Identify which cell holds the provided text, then report its [X, Y] central coordinate. 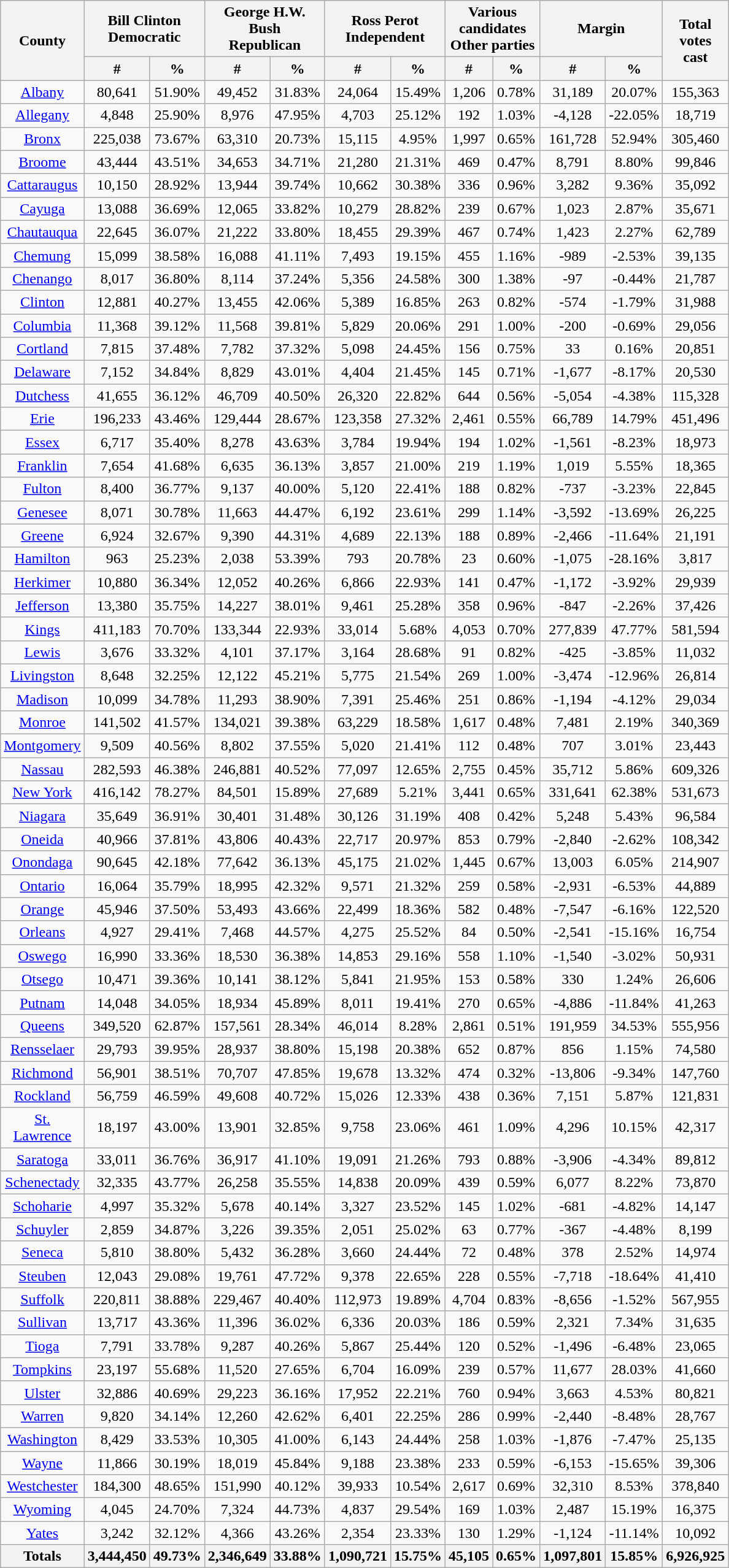
2,487 [573, 1510]
259 [469, 886]
4,053 [469, 629]
2,617 [469, 1486]
30.19% [177, 1463]
331,641 [573, 793]
38.88% [177, 1299]
-7,547 [573, 909]
299 [469, 512]
5,120 [357, 489]
-2,440 [573, 1416]
-28.16% [634, 559]
Suffolk [42, 1299]
25.46% [417, 699]
229,467 [237, 1299]
Richmond [42, 1073]
-989 [573, 255]
2.19% [634, 723]
1,206 [469, 92]
2.52% [634, 1253]
5,098 [357, 349]
2,461 [469, 419]
41.10% [297, 1159]
13,944 [237, 185]
438 [469, 1096]
6,143 [357, 1439]
0.94% [517, 1393]
196,233 [117, 419]
36.28% [297, 1253]
33 [573, 349]
Nassau [42, 769]
37.24% [297, 279]
0.51% [517, 1026]
4,997 [117, 1206]
30,126 [357, 816]
38.58% [177, 255]
56,759 [117, 1096]
0.86% [517, 699]
41.68% [177, 466]
5,432 [237, 1253]
8,976 [237, 115]
9,571 [357, 886]
3,441 [469, 793]
1,617 [469, 723]
186 [469, 1323]
35,671 [696, 209]
28.34% [297, 1026]
-3,474 [573, 675]
Franklin [42, 466]
25.90% [177, 115]
Lewis [42, 652]
74,580 [696, 1049]
-200 [573, 326]
-1.79% [634, 302]
20.09% [417, 1183]
-4,128 [573, 115]
32,310 [573, 1486]
43.51% [177, 162]
-2.26% [634, 605]
9,820 [117, 1416]
169 [469, 1510]
9,509 [117, 746]
Fulton [42, 489]
77,642 [237, 863]
Bronx [42, 139]
70.70% [177, 629]
22,717 [357, 839]
7,791 [117, 1346]
469 [469, 162]
0.74% [517, 232]
Chenango [42, 279]
-2,931 [573, 886]
Otsego [42, 979]
15.85% [634, 1556]
11,568 [237, 326]
0.88% [517, 1159]
49.73% [177, 1556]
34,653 [237, 162]
2,346,649 [237, 1556]
233 [469, 1463]
Bill ClintonDemocratic [144, 29]
33,011 [117, 1159]
16,754 [696, 932]
8,429 [117, 1439]
34.78% [177, 699]
21.32% [417, 886]
Livingston [42, 675]
0.36% [517, 1096]
7,654 [117, 466]
18,530 [237, 956]
-13.69% [634, 512]
3,164 [357, 652]
32.67% [177, 536]
36.91% [177, 816]
40.50% [297, 396]
33.32% [177, 652]
155,363 [696, 92]
18.58% [417, 723]
8,011 [357, 1002]
78.27% [177, 793]
13,380 [117, 605]
Washington [42, 1439]
3,282 [573, 185]
130 [469, 1533]
9.36% [634, 185]
35.32% [177, 1206]
7.34% [634, 1323]
644 [469, 396]
43.66% [297, 909]
80,641 [117, 92]
340,369 [696, 723]
Schenectady [42, 1183]
11,368 [117, 326]
-9.34% [634, 1073]
-3,592 [573, 512]
34.87% [177, 1229]
24.58% [417, 279]
31,635 [696, 1323]
36.02% [297, 1323]
1,097,801 [573, 1556]
20.73% [297, 139]
8,114 [237, 279]
6,401 [357, 1416]
Rensselaer [42, 1049]
3,784 [357, 442]
7,493 [357, 255]
11,293 [237, 699]
47.85% [297, 1073]
10,880 [117, 582]
-2,840 [573, 839]
-1,540 [573, 956]
44.47% [297, 512]
22,845 [696, 489]
32.85% [297, 1128]
20,851 [696, 349]
Clinton [42, 302]
23,443 [696, 746]
Ross PerotIndependent [385, 29]
41,263 [696, 1002]
567,955 [696, 1299]
0.77% [517, 1229]
3,327 [357, 1206]
37.48% [177, 349]
123,358 [357, 419]
Oneida [42, 839]
2,861 [469, 1026]
15.75% [417, 1556]
6,866 [357, 582]
Genesee [42, 512]
0.69% [517, 1486]
19,678 [357, 1073]
43.77% [177, 1183]
853 [469, 839]
5,829 [357, 326]
40,966 [117, 839]
-4.34% [634, 1159]
26,258 [237, 1183]
33,014 [357, 629]
4,275 [357, 932]
652 [469, 1049]
40.27% [177, 302]
0.99% [517, 1416]
1,445 [469, 863]
22,645 [117, 232]
7,324 [237, 1510]
New York [42, 793]
305,460 [696, 139]
Totals [42, 1556]
32.12% [177, 1533]
-1,677 [573, 372]
5.21% [417, 793]
89,812 [696, 1159]
3,817 [696, 559]
-7,718 [573, 1276]
18,934 [237, 1002]
184,300 [117, 1486]
14,853 [357, 956]
4,101 [237, 652]
18,455 [357, 232]
5,389 [357, 302]
2,354 [357, 1533]
760 [469, 1393]
26,606 [696, 979]
9,758 [357, 1128]
451,496 [696, 419]
4,296 [573, 1128]
43.46% [177, 419]
269 [469, 675]
-8.17% [634, 372]
4,689 [357, 536]
5,841 [357, 979]
30,401 [237, 816]
18,365 [696, 466]
37.81% [177, 839]
6,077 [573, 1183]
63,229 [357, 723]
129,444 [237, 419]
156 [469, 349]
15.89% [297, 793]
42,317 [696, 1128]
16.85% [417, 302]
291 [469, 326]
112 [469, 746]
-8.23% [634, 442]
44.31% [297, 536]
-15.65% [634, 1463]
7,815 [117, 349]
Greene [42, 536]
5,678 [237, 1206]
40.14% [297, 1206]
66,789 [573, 419]
12,122 [237, 675]
20.38% [417, 1049]
31.48% [297, 816]
10,662 [357, 185]
-2.53% [634, 255]
24.70% [177, 1510]
5,356 [357, 279]
Dutchess [42, 396]
43.26% [297, 1533]
42.62% [297, 1416]
153 [469, 979]
28,937 [237, 1049]
1,423 [573, 232]
41,410 [696, 1276]
108,342 [696, 839]
County [42, 40]
18.36% [417, 909]
20.06% [417, 326]
Madison [42, 699]
7,468 [237, 932]
0.60% [517, 559]
147,760 [696, 1073]
25.12% [417, 115]
25.23% [177, 559]
-15.16% [634, 932]
Essex [42, 442]
Schuyler [42, 1229]
Wayne [42, 1463]
-3.85% [634, 652]
856 [573, 1049]
10.54% [417, 1486]
96,584 [696, 816]
8,791 [573, 162]
39.12% [177, 326]
-1,194 [573, 699]
8,278 [237, 442]
41,655 [117, 396]
39,933 [357, 1486]
51.90% [177, 92]
18,995 [237, 886]
37.32% [297, 349]
192 [469, 115]
11,396 [237, 1323]
36.12% [177, 396]
Herkimer [42, 582]
44.73% [297, 1510]
49,608 [237, 1096]
53.39% [297, 559]
5,867 [357, 1346]
3.01% [634, 746]
14,048 [117, 1002]
21.31% [417, 162]
151,990 [237, 1486]
582 [469, 909]
0.42% [517, 816]
28.82% [417, 209]
6.05% [634, 863]
9,287 [237, 1346]
15,198 [357, 1049]
21.41% [417, 746]
34.84% [177, 372]
21.45% [417, 372]
35.79% [177, 886]
5.55% [634, 466]
4,366 [237, 1533]
8,400 [117, 489]
6,192 [357, 512]
41.11% [297, 255]
Cattaraugus [42, 185]
-681 [573, 1206]
12,043 [117, 1276]
-6,153 [573, 1463]
33.36% [177, 956]
80,821 [696, 1393]
49,452 [237, 92]
270 [469, 1002]
7,391 [357, 699]
38.90% [297, 699]
11,677 [573, 1369]
42.32% [297, 886]
-11.84% [634, 1002]
35,092 [696, 185]
Yates [42, 1533]
77,097 [357, 769]
-13,806 [573, 1073]
220,811 [117, 1299]
531,673 [696, 793]
474 [469, 1073]
439 [469, 1183]
0.83% [517, 1299]
34.05% [177, 1002]
358 [469, 605]
141,502 [117, 723]
41,660 [696, 1369]
Ulster [42, 1393]
34.14% [177, 1416]
27.32% [417, 419]
416,142 [117, 793]
23.52% [417, 1206]
4,703 [357, 115]
0.45% [517, 769]
Westchester [42, 1486]
10,305 [237, 1439]
8,017 [117, 279]
455 [469, 255]
8,199 [696, 1229]
263 [469, 302]
18,019 [237, 1463]
16,064 [117, 886]
0.78% [517, 92]
-6.53% [634, 886]
47.95% [297, 115]
46.59% [177, 1096]
43.01% [297, 372]
-1,876 [573, 1439]
36.80% [177, 279]
19.15% [417, 255]
23,197 [117, 1369]
37.17% [297, 652]
21.26% [417, 1159]
-847 [573, 605]
133,344 [237, 629]
141 [469, 582]
28.67% [297, 419]
-8,656 [573, 1299]
5.87% [634, 1096]
37,426 [696, 605]
10,150 [117, 185]
609,326 [696, 769]
35.75% [177, 605]
36.76% [177, 1159]
13.32% [417, 1073]
12,260 [237, 1416]
29.08% [177, 1276]
31,189 [573, 92]
31.19% [417, 816]
13,901 [237, 1128]
Various candidatesOther parties [493, 29]
378 [573, 1253]
11,032 [696, 652]
19,091 [357, 1159]
84 [469, 932]
246,881 [237, 769]
24.45% [417, 349]
10,099 [117, 699]
George H.W. BushRepublican [264, 29]
555,956 [696, 1026]
157,561 [237, 1026]
-18.64% [634, 1276]
22.82% [417, 396]
112,973 [357, 1299]
43.00% [177, 1128]
2,755 [469, 769]
1.14% [517, 512]
42.18% [177, 863]
20.97% [417, 839]
0.16% [634, 349]
43,806 [237, 839]
35.40% [177, 442]
30.38% [417, 185]
25.44% [417, 1346]
251 [469, 699]
0.71% [517, 372]
1.19% [517, 466]
40.69% [177, 1393]
-7.47% [634, 1439]
Ontario [42, 886]
14,974 [696, 1253]
-0.69% [634, 326]
-4.38% [634, 396]
6,717 [117, 442]
22.21% [417, 1393]
115,328 [696, 396]
73.67% [177, 139]
-3.23% [634, 489]
Cayuga [42, 209]
Jefferson [42, 605]
23 [469, 559]
-8.48% [634, 1416]
8.80% [634, 162]
1.29% [517, 1533]
50,931 [696, 956]
Tompkins [42, 1369]
13,088 [117, 209]
134,021 [237, 723]
22.25% [417, 1416]
20.07% [634, 92]
33.53% [177, 1439]
37.50% [177, 909]
90,645 [117, 863]
35,712 [573, 769]
225,038 [117, 139]
3,676 [117, 652]
4,848 [117, 115]
-2,541 [573, 932]
21,222 [237, 232]
8.53% [634, 1486]
29,939 [696, 582]
-6.48% [634, 1346]
-4,886 [573, 1002]
47.77% [634, 629]
9,461 [357, 605]
9,378 [357, 1276]
8.22% [634, 1183]
-6.16% [634, 909]
707 [573, 746]
19.89% [417, 1299]
11,520 [237, 1369]
Schoharie [42, 1206]
-2.62% [634, 839]
45,175 [357, 863]
84,501 [237, 793]
26,814 [696, 675]
12,052 [237, 582]
-12.96% [634, 675]
40.56% [177, 746]
23.61% [417, 512]
378,840 [696, 1486]
21,787 [696, 279]
8,829 [237, 372]
0.52% [517, 1346]
43.36% [177, 1323]
9,188 [357, 1463]
Erie [42, 419]
18,197 [117, 1128]
4.53% [634, 1393]
330 [573, 979]
286 [469, 1416]
37.55% [297, 746]
20.78% [417, 559]
Hamilton [42, 559]
4.95% [417, 139]
Putnam [42, 1002]
46,014 [357, 1026]
Delaware [42, 372]
39.36% [177, 979]
4,927 [117, 932]
36.77% [177, 489]
8,802 [237, 746]
27.65% [297, 1369]
3,242 [117, 1533]
558 [469, 956]
62.87% [177, 1026]
44.57% [297, 932]
Broome [42, 162]
55.68% [177, 1369]
Orleans [42, 932]
15.49% [417, 92]
120 [469, 1346]
-425 [573, 652]
40.52% [297, 769]
29,793 [117, 1049]
25.02% [417, 1229]
33.78% [177, 1346]
5,775 [357, 675]
91 [469, 652]
Queens [42, 1026]
63,310 [237, 139]
38.12% [297, 979]
1,023 [573, 209]
28.03% [634, 1369]
18,973 [696, 442]
Onondaga [42, 863]
21,191 [696, 536]
16,990 [117, 956]
19,761 [237, 1276]
3,857 [357, 466]
36.34% [177, 582]
16.09% [417, 1369]
52.94% [634, 139]
963 [117, 559]
-3,906 [573, 1159]
1.15% [634, 1049]
0.87% [517, 1049]
277,839 [573, 629]
31.83% [297, 92]
4,045 [117, 1510]
45,105 [469, 1556]
28.68% [417, 652]
7,481 [573, 723]
46,709 [237, 396]
36.38% [297, 956]
1.09% [517, 1128]
14,147 [696, 1206]
23,065 [696, 1346]
73,870 [696, 1183]
10,279 [357, 209]
7,782 [237, 349]
21.00% [417, 466]
47.72% [297, 1276]
32.25% [177, 675]
-1,124 [573, 1533]
15,115 [357, 139]
40.72% [297, 1096]
40.00% [297, 489]
194 [469, 442]
Steuben [42, 1276]
28,767 [696, 1416]
26,225 [696, 512]
53,493 [237, 909]
9,137 [237, 489]
36.69% [177, 209]
48.65% [177, 1486]
70,707 [237, 1073]
35.55% [297, 1183]
467 [469, 232]
Chautauqua [42, 232]
21.95% [417, 979]
15.19% [634, 1510]
Albany [42, 92]
29.39% [417, 232]
13,717 [117, 1323]
12,065 [237, 209]
-4.82% [634, 1206]
Tioga [42, 1346]
13,455 [237, 302]
20,530 [696, 372]
-11.64% [634, 536]
Sullivan [42, 1323]
28.92% [177, 185]
39,135 [696, 255]
23.38% [417, 1463]
Seneca [42, 1253]
411,183 [117, 629]
581,594 [696, 629]
-574 [573, 302]
Allegany [42, 115]
Margin [601, 29]
3,444,450 [117, 1556]
32,886 [117, 1393]
16,375 [696, 1510]
40.12% [297, 1486]
2,321 [573, 1323]
3,663 [573, 1393]
5.68% [417, 629]
122,520 [696, 909]
36.16% [297, 1393]
24,064 [357, 92]
38.51% [177, 1073]
34.71% [297, 162]
-97 [573, 279]
25.52% [417, 932]
Montgomery [42, 746]
22.13% [417, 536]
72 [469, 1253]
29,056 [696, 326]
Saratoga [42, 1159]
-3.02% [634, 956]
10,471 [117, 979]
29,223 [237, 1393]
1,090,721 [357, 1556]
Wyoming [42, 1510]
23.33% [417, 1533]
Orange [42, 909]
19.41% [417, 1002]
62.38% [634, 793]
99,846 [696, 162]
Oswego [42, 956]
Chemung [42, 255]
4,404 [357, 372]
St. Lawrence [42, 1128]
29,034 [696, 699]
-1,075 [573, 559]
29.16% [417, 956]
-1,561 [573, 442]
-4.12% [634, 699]
14,838 [357, 1183]
6,704 [357, 1369]
121,831 [696, 1096]
3,660 [357, 1253]
5,248 [573, 816]
45.21% [297, 675]
26,320 [357, 396]
2,038 [237, 559]
22.65% [417, 1276]
191,959 [573, 1026]
-3.92% [634, 582]
43.63% [297, 442]
-5,054 [573, 396]
34.53% [634, 1026]
0.56% [517, 396]
Warren [42, 1416]
1.10% [517, 956]
21.02% [417, 863]
5.43% [634, 816]
23.06% [417, 1128]
1.16% [517, 255]
12.33% [417, 1096]
20.03% [417, 1323]
31,988 [696, 302]
8,648 [117, 675]
36.07% [177, 232]
40.43% [297, 839]
39.38% [297, 723]
38.01% [297, 605]
214,907 [696, 863]
-2,466 [573, 536]
16,088 [237, 255]
5.86% [634, 769]
2,051 [357, 1229]
8.28% [417, 1026]
43,444 [117, 162]
2,859 [117, 1229]
282,593 [117, 769]
0.89% [517, 536]
-1.52% [634, 1299]
29.54% [417, 1510]
10,092 [696, 1533]
0.79% [517, 839]
7,151 [573, 1096]
-367 [573, 1229]
1,019 [573, 466]
18,719 [696, 115]
9,390 [237, 536]
0.50% [517, 932]
21,280 [357, 162]
0.57% [517, 1369]
12,881 [117, 302]
11,663 [237, 512]
15,026 [357, 1096]
45.89% [297, 1002]
29.41% [177, 932]
Rockland [42, 1096]
25,135 [696, 1439]
39.74% [297, 185]
-0.44% [634, 279]
14.79% [634, 419]
30.78% [177, 512]
33.82% [297, 209]
1.24% [634, 979]
461 [469, 1128]
Cortland [42, 349]
349,520 [117, 1026]
46.38% [177, 769]
35,649 [117, 816]
Columbia [42, 326]
10,141 [237, 979]
14,227 [237, 605]
36,917 [237, 1159]
7,152 [117, 372]
39.95% [177, 1049]
27,689 [357, 793]
-22.05% [634, 115]
19.94% [417, 442]
56,901 [117, 1073]
1,997 [469, 139]
10.15% [634, 1128]
32,335 [117, 1183]
336 [469, 185]
-11.14% [634, 1533]
15,099 [117, 255]
39.35% [297, 1229]
5,810 [117, 1253]
5,020 [357, 746]
4,837 [357, 1510]
0.70% [517, 629]
6,924 [117, 536]
17,952 [357, 1393]
Kings [42, 629]
6,336 [357, 1323]
3,226 [237, 1229]
300 [469, 279]
161,728 [573, 139]
1.38% [517, 279]
Niagara [42, 816]
33.88% [297, 1556]
25.28% [417, 605]
33.80% [297, 232]
408 [469, 816]
63 [469, 1229]
0.75% [517, 349]
40.40% [297, 1299]
228 [469, 1276]
42.06% [297, 302]
21.54% [417, 675]
0.32% [517, 1073]
11,866 [117, 1463]
44,889 [696, 886]
-1,496 [573, 1346]
41.00% [297, 1439]
39.81% [297, 326]
22,499 [357, 909]
41.57% [177, 723]
39,306 [696, 1463]
4,704 [469, 1299]
Total votes cast [696, 40]
6,926,925 [696, 1556]
45.84% [297, 1463]
Monroe [42, 723]
62,789 [696, 232]
2.27% [634, 232]
219 [469, 466]
45,946 [117, 909]
258 [469, 1439]
12.65% [417, 769]
8,071 [117, 512]
-4.48% [634, 1229]
22.41% [417, 489]
-1,172 [573, 582]
-737 [573, 489]
6,635 [237, 466]
13,003 [573, 863]
2.87% [634, 209]
